Extract the [X, Y] coordinate from the center of the cell holding the provided text.  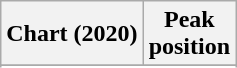
Peakposition [189, 34]
Chart (2020) [72, 34]
